Locate the cell with the specified text and output its [X, Y] center coordinate. 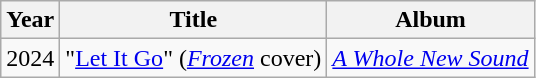
"Let It Go" (Frozen cover) [194, 58]
Title [194, 20]
Year [30, 20]
2024 [30, 58]
Album [430, 20]
A Whole New Sound [430, 58]
